From the cell containing the given text, extract its center point as (x, y) coordinate. 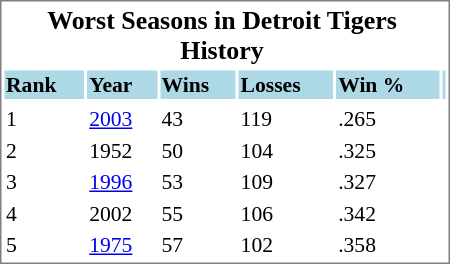
.327 (388, 182)
.325 (388, 150)
3 (44, 182)
1996 (122, 182)
2003 (122, 119)
50 (198, 150)
Wins (198, 84)
55 (198, 214)
102 (286, 245)
104 (286, 150)
1952 (122, 150)
2002 (122, 214)
1 (44, 119)
Losses (286, 84)
.265 (388, 119)
119 (286, 119)
.358 (388, 245)
2 (44, 150)
57 (198, 245)
5 (44, 245)
.342 (388, 214)
106 (286, 214)
Win % (388, 84)
1975 (122, 245)
43 (198, 119)
53 (198, 182)
4 (44, 214)
Year (122, 84)
Rank (44, 84)
Worst Seasons in Detroit Tigers History (222, 36)
109 (286, 182)
